Find where the given text appears and provide that cell's center as (x, y) coordinate. 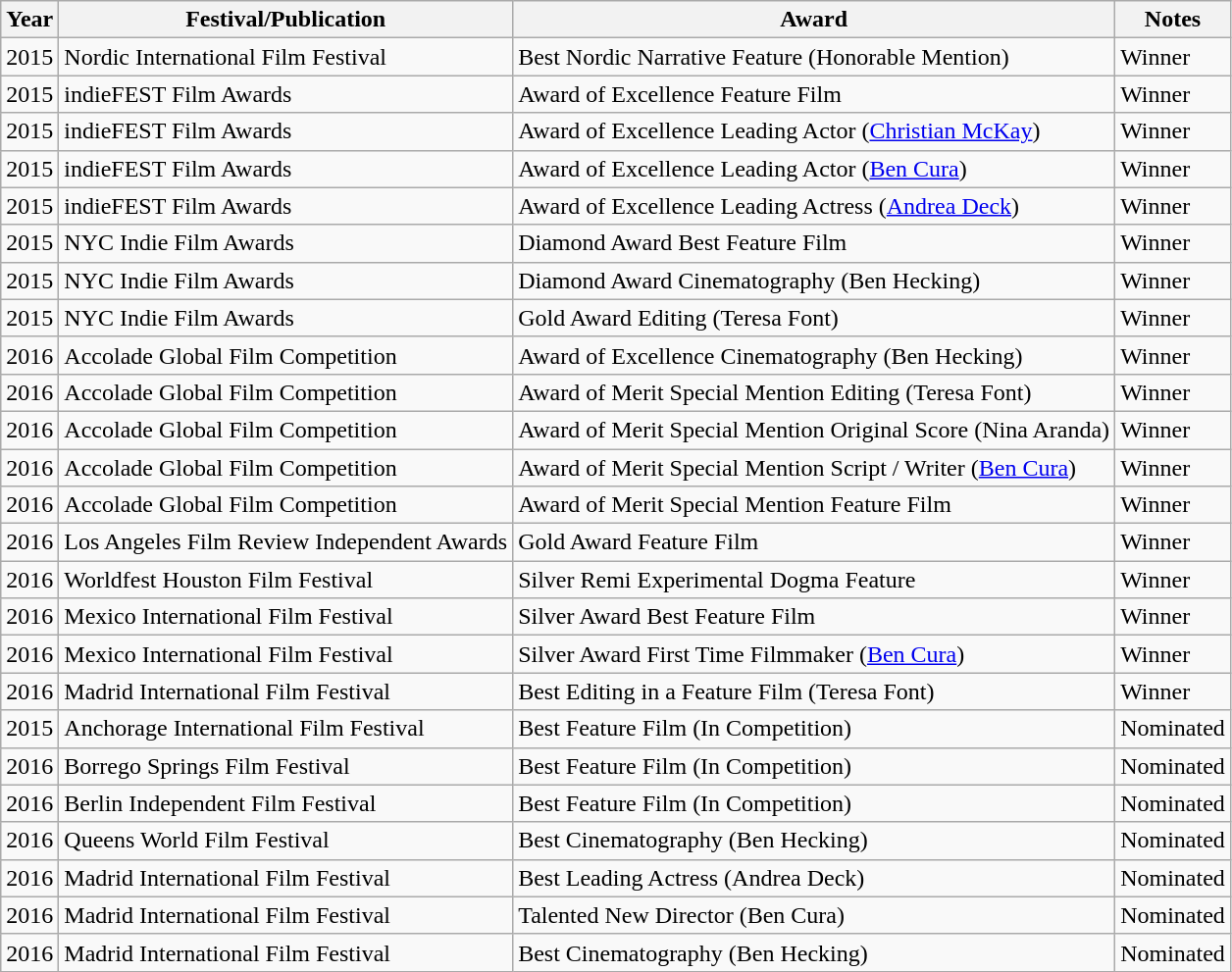
Silver Award First Time Filmmaker (Ben Cura) (814, 654)
Diamond Award Best Feature Film (814, 243)
Gold Award Editing (Teresa Font) (814, 318)
Diamond Award Cinematography (Ben Hecking) (814, 281)
Notes (1173, 20)
Award of Merit Special Mention Script / Writer (Ben Cura) (814, 468)
Festival/Publication (286, 20)
Los Angeles Film Review Independent Awards (286, 542)
Award of Excellence Leading Actor (Ben Cura) (814, 169)
Berlin Independent Film Festival (286, 803)
Best Nordic Narrative Feature (Honorable Mention) (814, 57)
Award of Merit Special Mention Original Score (Nina Aranda) (814, 430)
Award of Excellence Leading Actress (Andrea Deck) (814, 206)
Worldfest Houston Film Festival (286, 580)
Silver Remi Experimental Dogma Feature (814, 580)
Nordic International Film Festival (286, 57)
Silver Award Best Feature Film (814, 617)
Borrego Springs Film Festival (286, 766)
Queens World Film Festival (286, 841)
Award (814, 20)
Award of Excellence Leading Actor (Christian McKay) (814, 131)
Gold Award Feature Film (814, 542)
Anchorage International Film Festival (286, 729)
Award of Merit Special Mention Editing (Teresa Font) (814, 392)
Best Editing in a Feature Film (Teresa Font) (814, 691)
Talented New Director (Ben Cura) (814, 915)
Award of Merit Special Mention Feature Film (814, 505)
Award of Excellence Cinematography (Ben Hecking) (814, 355)
Award of Excellence Feature Film (814, 94)
Best Leading Actress (Andrea Deck) (814, 878)
Year (29, 20)
